Identify which cell holds the provided text, then report its (X, Y) central coordinate. 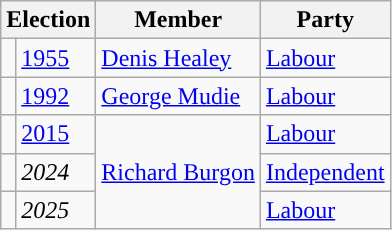
Election (48, 20)
Richard Burgon (178, 172)
1955 (56, 58)
2025 (56, 210)
2015 (56, 134)
George Mudie (178, 96)
2024 (56, 172)
Member (178, 20)
Denis Healey (178, 58)
Independent (325, 172)
1992 (56, 96)
Party (325, 20)
